From the cell containing the given text, extract its center point as [X, Y] coordinate. 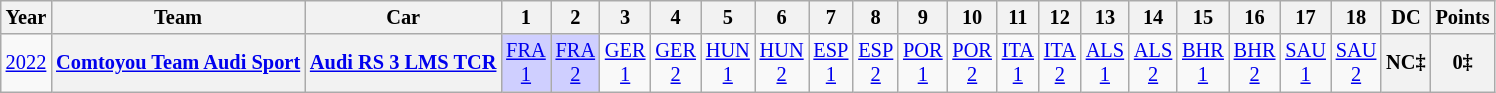
GER1 [625, 63]
ESP2 [876, 63]
1 [526, 17]
8 [876, 17]
13 [1105, 17]
ITA2 [1060, 63]
Points [1463, 17]
4 [675, 17]
16 [1255, 17]
BHR2 [1255, 63]
GER2 [675, 63]
ALS2 [1153, 63]
SAU2 [1356, 63]
POR2 [972, 63]
Year [26, 17]
2 [576, 17]
ESP1 [830, 63]
0‡ [1463, 63]
DC [1406, 17]
10 [972, 17]
HUN2 [782, 63]
11 [1018, 17]
FRA1 [526, 63]
BHR1 [1203, 63]
2022 [26, 63]
12 [1060, 17]
3 [625, 17]
ITA1 [1018, 63]
7 [830, 17]
ALS1 [1105, 63]
17 [1305, 17]
SAU1 [1305, 63]
5 [728, 17]
18 [1356, 17]
6 [782, 17]
POR1 [922, 63]
15 [1203, 17]
Team [178, 17]
9 [922, 17]
Audi RS 3 LMS TCR [403, 63]
FRA2 [576, 63]
Comtoyou Team Audi Sport [178, 63]
HUN1 [728, 63]
14 [1153, 17]
NC‡ [1406, 63]
Car [403, 17]
